Search for the cell housing the specified text and yield its (x, y) center coordinate. 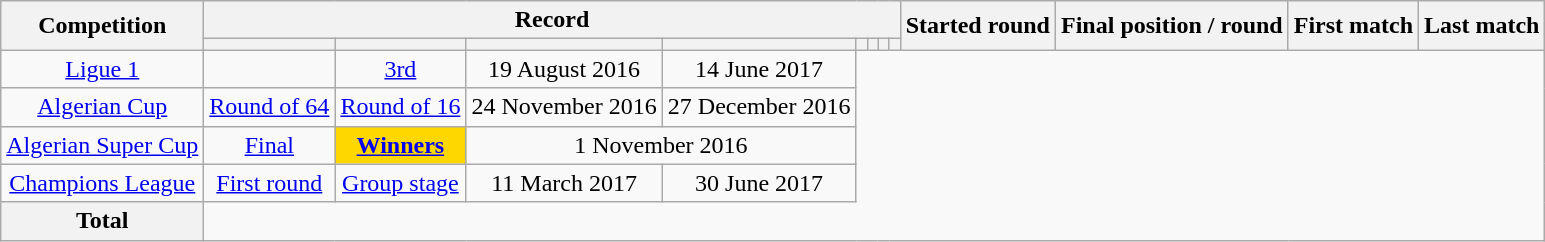
Algerian Super Cup (102, 145)
Group stage (400, 183)
Total (102, 221)
14 June 2017 (759, 69)
27 December 2016 (759, 107)
Final (270, 145)
Round of 64 (270, 107)
30 June 2017 (759, 183)
11 March 2017 (564, 183)
3rd (400, 69)
Record (552, 20)
Winners (400, 145)
First round (270, 183)
Started round (978, 26)
Competition (102, 26)
Algerian Cup (102, 107)
Final position / round (1172, 26)
First match (1353, 26)
Round of 16 (400, 107)
1 November 2016 (661, 145)
Champions League (102, 183)
19 August 2016 (564, 69)
Last match (1482, 26)
24 November 2016 (564, 107)
Ligue 1 (102, 69)
